Pinpoint the cell where the given text exists, returning its [X, Y] midpoint coordinate. 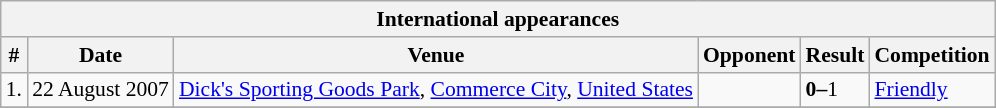
Opponent [750, 55]
# [14, 55]
1. [14, 90]
International appearances [498, 19]
Date [100, 55]
Competition [932, 55]
Venue [436, 55]
22 August 2007 [100, 90]
Friendly [932, 90]
0–1 [836, 90]
Dick's Sporting Goods Park, Commerce City, United States [436, 90]
Result [836, 55]
